Output the [x, y] coordinate of the center of the cell containing the given text.  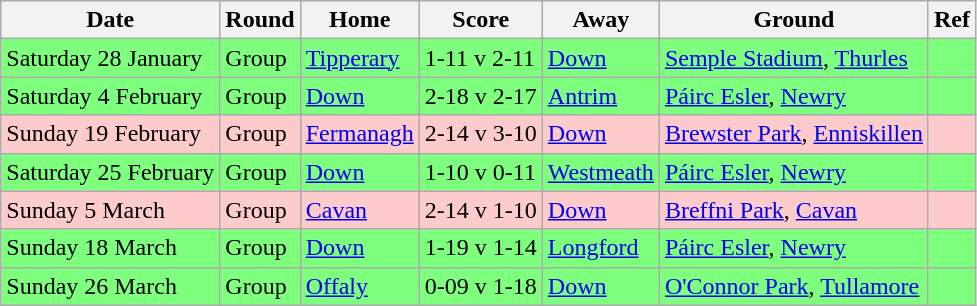
Antrim [600, 96]
Home [360, 20]
Breffni Park, Cavan [794, 210]
Saturday 4 February [110, 96]
Brewster Park, Enniskillen [794, 134]
Longford [600, 248]
Sunday 19 February [110, 134]
Fermanagh [360, 134]
O'Connor Park, Tullamore [794, 286]
Date [110, 20]
Ground [794, 20]
Ref [952, 20]
Saturday 25 February [110, 172]
Tipperary [360, 58]
Score [480, 20]
Sunday 5 March [110, 210]
Semple Stadium, Thurles [794, 58]
2-18 v 2-17 [480, 96]
1-10 v 0-11 [480, 172]
2-14 v 1-10 [480, 210]
1-11 v 2-11 [480, 58]
Westmeath [600, 172]
2-14 v 3-10 [480, 134]
Cavan [360, 210]
0-09 v 1-18 [480, 286]
Sunday 18 March [110, 248]
Saturday 28 January [110, 58]
1-19 v 1-14 [480, 248]
Away [600, 20]
Round [260, 20]
Offaly [360, 286]
Sunday 26 March [110, 286]
